Find where the given text appears and provide that cell's center as [x, y] coordinate. 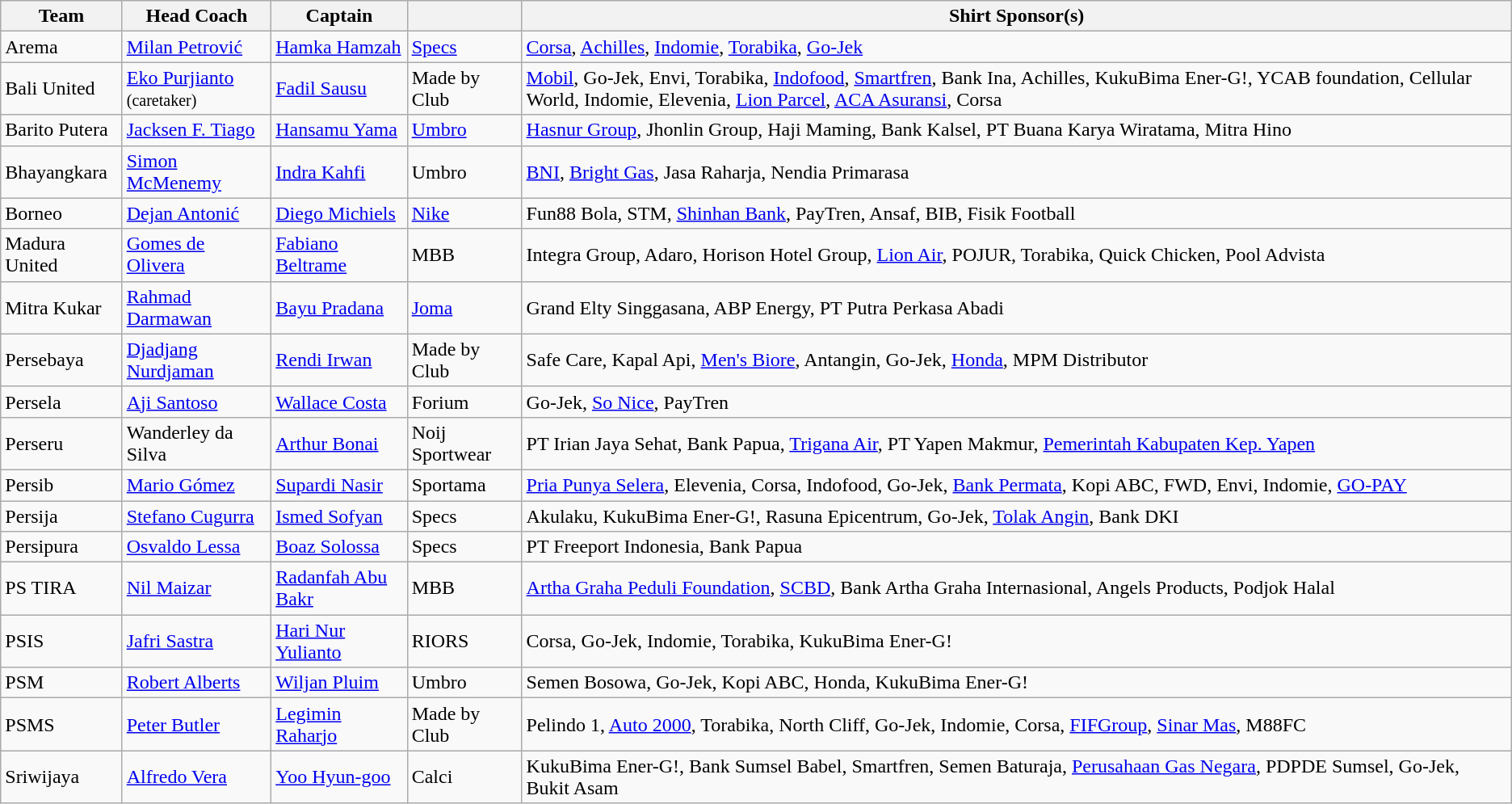
Indra Kahfi [339, 171]
Perseru [61, 443]
Hari Nur Yulianto [339, 642]
Go-Jek, So Nice, PayTren [1016, 402]
Persebaya [61, 360]
Mitra Kukar [61, 307]
Bhayangkara [61, 171]
Nike [464, 213]
Ismed Sofyan [339, 516]
Hasnur Group, Jhonlin Group, Haji Maming, Bank Kalsel, PT Buana Karya Wiratama, Mitra Hino [1016, 130]
Forium [464, 402]
Aji Santoso [196, 402]
Wallace Costa [339, 402]
Mario Gómez [196, 485]
PS TIRA [61, 588]
Legimin Raharjo [339, 724]
Persib [61, 485]
Bayu Pradana [339, 307]
Stefano Cugurra [196, 516]
Hamka Hamzah [339, 47]
Noij Sportwear [464, 443]
Joma [464, 307]
KukuBima Ener-G!, Bank Sumsel Babel, Smartfren, Semen Baturaja, Perusahaan Gas Negara, PDPDE Sumsel, Go-Jek, Bukit Asam [1016, 777]
Alfredo Vera [196, 777]
Fadil Sausu [339, 89]
Persipura [61, 547]
Head Coach [196, 16]
Corsa, Achilles, Indomie, Torabika, Go-Jek [1016, 47]
Radanfah Abu Bakr [339, 588]
Wiljan Pluim [339, 683]
Peter Butler [196, 724]
Persija [61, 516]
Semen Bosowa, Go-Jek, Kopi ABC, Honda, KukuBima Ener-G! [1016, 683]
Borneo [61, 213]
Persela [61, 402]
Corsa, Go-Jek, Indomie, Torabika, KukuBima Ener-G! [1016, 642]
Bali United [61, 89]
Eko Purjianto(caretaker) [196, 89]
Captain [339, 16]
Djadjang Nurdjaman [196, 360]
Arema [61, 47]
Yoo Hyun-goo [339, 777]
Jacksen F. Tiago [196, 130]
Osvaldo Lessa [196, 547]
RIORS [464, 642]
Sriwijaya [61, 777]
Rahmad Darmawan [196, 307]
Gomes de Olivera [196, 255]
Simon McMenemy [196, 171]
Supardi Nasir [339, 485]
PSIS [61, 642]
Dejan Antonić [196, 213]
Boaz Solossa [339, 547]
PT Irian Jaya Sehat, Bank Papua, Trigana Air, PT Yapen Makmur, Pemerintah Kabupaten Kep. Yapen [1016, 443]
Integra Group, Adaro, Horison Hotel Group, Lion Air, POJUR, Torabika, Quick Chicken, Pool Advista [1016, 255]
PSMS [61, 724]
Pria Punya Selera, Elevenia, Corsa, Indofood, Go-Jek, Bank Permata, Kopi ABC, FWD, Envi, Indomie, GO-PAY [1016, 485]
Madura United [61, 255]
Milan Petrović [196, 47]
Shirt Sponsor(s) [1016, 16]
Akulaku, KukuBima Ener-G!, Rasuna Epicentrum, Go-Jek, Tolak Angin, Bank DKI [1016, 516]
Artha Graha Peduli Foundation, SCBD, Bank Artha Graha Internasional, Angels Products, Podjok Halal [1016, 588]
Rendi Irwan [339, 360]
Calci [464, 777]
Safe Care, Kapal Api, Men's Biore, Antangin, Go-Jek, Honda, MPM Distributor [1016, 360]
Team [61, 16]
Pelindo 1, Auto 2000, Torabika, North Cliff, Go-Jek, Indomie, Corsa, FIFGroup, Sinar Mas, M88FC [1016, 724]
Jafri Sastra [196, 642]
Diego Michiels [339, 213]
Hansamu Yama [339, 130]
Fun88 Bola, STM, Shinhan Bank, PayTren, Ansaf, BIB, Fisik Football [1016, 213]
Fabiano Beltrame [339, 255]
Grand Elty Singgasana, ABP Energy, PT Putra Perkasa Abadi [1016, 307]
BNI, Bright Gas, Jasa Raharja, Nendia Primarasa [1016, 171]
Nil Maizar [196, 588]
Wanderley da Silva [196, 443]
PSM [61, 683]
Sportama [464, 485]
Barito Putera [61, 130]
PT Freeport Indonesia, Bank Papua [1016, 547]
Robert Alberts [196, 683]
Arthur Bonai [339, 443]
